Pinpoint the cell where the given text exists, returning its (X, Y) midpoint coordinate. 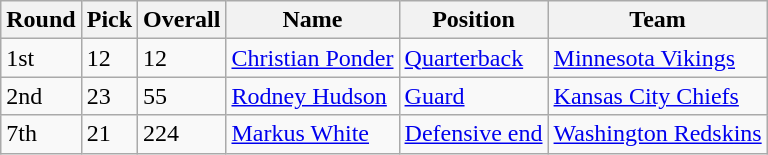
Pick (109, 20)
Guard (474, 96)
Rodney Hudson (312, 96)
7th (41, 134)
2nd (41, 96)
21 (109, 134)
1st (41, 58)
Quarterback (474, 58)
Markus White (312, 134)
Washington Redskins (658, 134)
Round (41, 20)
Overall (182, 20)
Kansas City Chiefs (658, 96)
23 (109, 96)
Team (658, 20)
Christian Ponder (312, 58)
Defensive end (474, 134)
55 (182, 96)
224 (182, 134)
Position (474, 20)
Minnesota Vikings (658, 58)
Name (312, 20)
